Detect which cell encompasses the target text, then output its (X, Y) center coordinate. 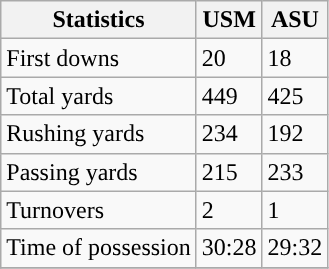
2 (229, 210)
Passing yards (99, 172)
Time of possession (99, 248)
USM (229, 20)
29:32 (295, 248)
215 (229, 172)
First downs (99, 58)
20 (229, 58)
192 (295, 134)
Statistics (99, 20)
234 (229, 134)
ASU (295, 20)
Rushing yards (99, 134)
449 (229, 96)
18 (295, 58)
Total yards (99, 96)
1 (295, 210)
425 (295, 96)
Turnovers (99, 210)
30:28 (229, 248)
233 (295, 172)
